Search for the cell housing the specified text and yield its (x, y) center coordinate. 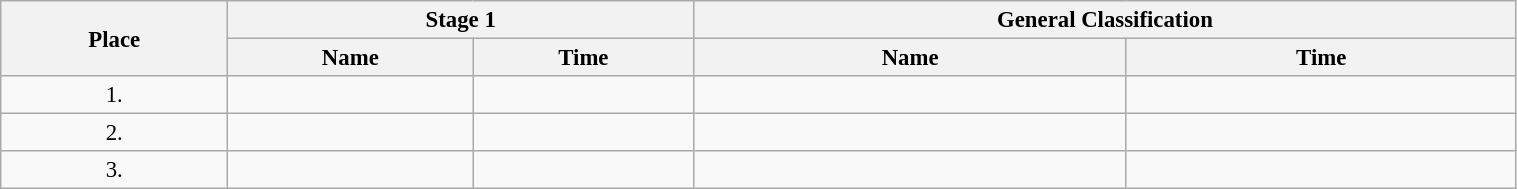
1. (114, 95)
General Classification (1105, 20)
2. (114, 133)
3. (114, 170)
Stage 1 (461, 20)
Place (114, 38)
